Locate the cell with the specified text and output its [X, Y] center coordinate. 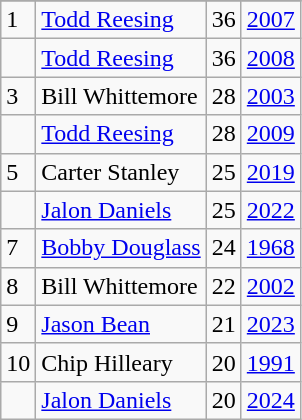
1991 [270, 362]
10 [18, 362]
2019 [270, 172]
2022 [270, 210]
Bobby Douglass [121, 248]
24 [224, 248]
5 [18, 172]
2009 [270, 134]
8 [18, 286]
2008 [270, 58]
22 [224, 286]
2003 [270, 96]
21 [224, 324]
1968 [270, 248]
9 [18, 324]
7 [18, 248]
Jason Bean [121, 324]
1 [18, 20]
Carter Stanley [121, 172]
2023 [270, 324]
2002 [270, 286]
Chip Hilleary [121, 362]
2007 [270, 20]
2024 [270, 400]
3 [18, 96]
